Return [X, Y] of the center of cell containing provided text 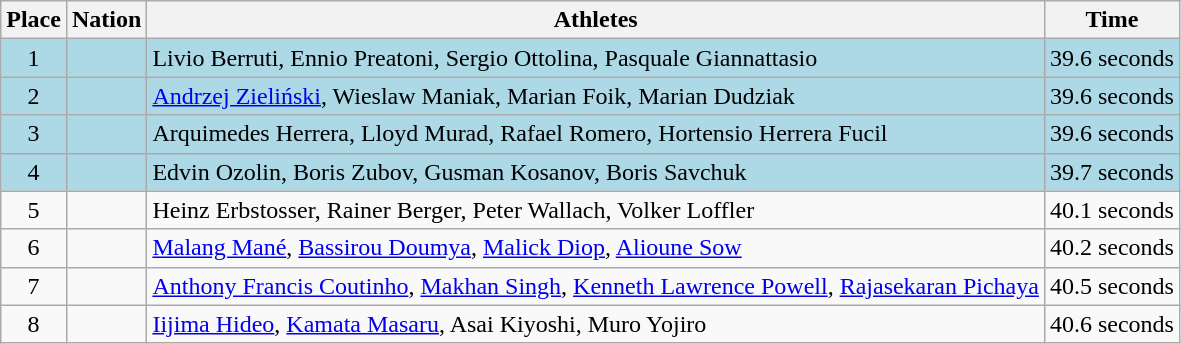
6 [34, 248]
Athletes [596, 20]
Time [1112, 20]
5 [34, 210]
Edvin Ozolin, Boris Zubov, Gusman Kosanov, Boris Savchuk [596, 172]
40.1 seconds [1112, 210]
1 [34, 58]
8 [34, 324]
2 [34, 96]
40.6 seconds [1112, 324]
40.5 seconds [1112, 286]
Place [34, 20]
Anthony Francis Coutinho, Makhan Singh, Kenneth Lawrence Powell, Rajasekaran Pichaya [596, 286]
Nation [106, 20]
Andrzej Zieliński, Wieslaw Maniak, Marian Foik, Marian Dudziak [596, 96]
7 [34, 286]
Iijima Hideo, Kamata Masaru, Asai Kiyoshi, Muro Yojiro [596, 324]
Arquimedes Herrera, Lloyd Murad, Rafael Romero, Hortensio Herrera Fucil [596, 134]
Malang Mané, Bassirou Doumya, Malick Diop, Alioune Sow [596, 248]
4 [34, 172]
39.7 seconds [1112, 172]
Livio Berruti, Ennio Preatoni, Sergio Ottolina, Pasquale Giannattasio [596, 58]
3 [34, 134]
Heinz Erbstosser, Rainer Berger, Peter Wallach, Volker Loffler [596, 210]
40.2 seconds [1112, 248]
